Detect which cell encompasses the target text, then output its (x, y) center coordinate. 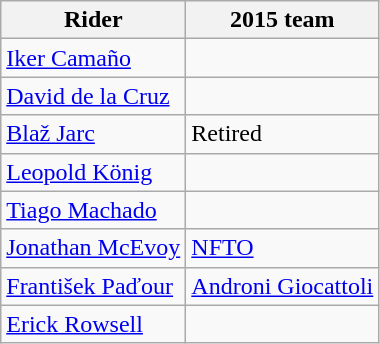
Androni Giocattoli (282, 286)
Retired (282, 134)
Blaž Jarc (94, 134)
NFTO (282, 248)
Erick Rowsell (94, 324)
Jonathan McEvoy (94, 248)
Rider (94, 20)
Leopold König (94, 172)
Tiago Machado (94, 210)
2015 team (282, 20)
František Paďour (94, 286)
Iker Camaño (94, 58)
David de la Cruz (94, 96)
